From the cell containing the given text, extract its center point as (x, y) coordinate. 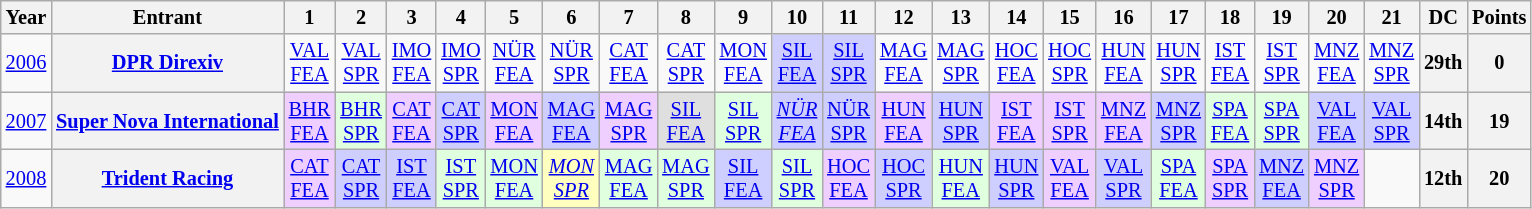
DC (1443, 17)
21 (1392, 17)
29th (1443, 63)
4 (460, 17)
18 (1230, 17)
8 (686, 17)
BHRSPR (361, 121)
2007 (26, 121)
10 (797, 17)
Entrant (167, 17)
11 (848, 17)
Year (26, 17)
2006 (26, 63)
BHRFEA (310, 121)
2 (361, 17)
14 (1016, 17)
IMOSPR (460, 63)
9 (742, 17)
MONSPR (572, 178)
Points (1499, 17)
7 (628, 17)
2008 (26, 178)
14th (1443, 121)
3 (412, 17)
6 (572, 17)
5 (514, 17)
Super Nova International (167, 121)
0 (1499, 63)
DPR Direxiv (167, 63)
1 (310, 17)
Trident Racing (167, 178)
17 (1178, 17)
12 (904, 17)
13 (960, 17)
16 (1124, 17)
IMOFEA (412, 63)
12th (1443, 178)
15 (1070, 17)
